Extract the [x, y] coordinate from the center of the cell holding the provided text.  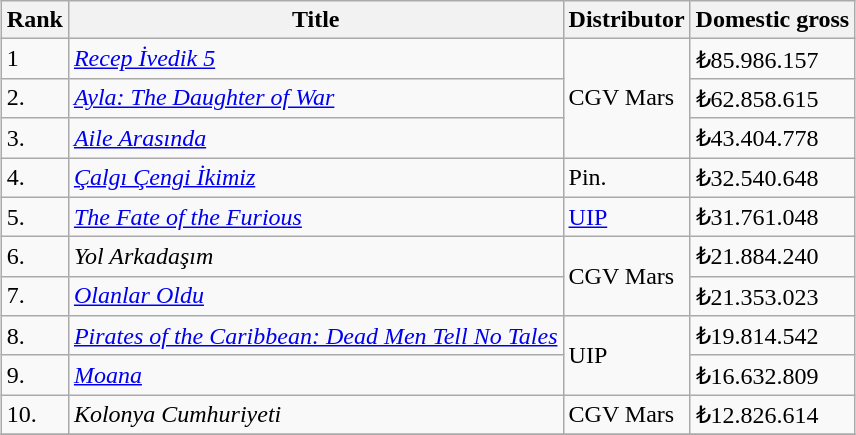
Olanlar Oldu [316, 296]
₺32.540.648 [772, 178]
6. [34, 257]
₺16.632.809 [772, 375]
Pin. [626, 178]
4. [34, 178]
₺12.826.614 [772, 415]
1 [34, 59]
Rank [34, 20]
₺31.761.048 [772, 217]
Moana [316, 375]
Yol Arkadaşım [316, 257]
₺85.986.157 [772, 59]
10. [34, 415]
Recep İvedik 5 [316, 59]
₺19.814.542 [772, 336]
₺62.858.615 [772, 98]
7. [34, 296]
₺21.884.240 [772, 257]
5. [34, 217]
Ayla: The Daughter of War [316, 98]
₺21.353.023 [772, 296]
Distributor [626, 20]
Title [316, 20]
₺43.404.778 [772, 138]
2. [34, 98]
Kolonya Cumhuriyeti [316, 415]
The Fate of the Furious [316, 217]
8. [34, 336]
Pirates of the Caribbean: Dead Men Tell No Tales [316, 336]
3. [34, 138]
Çalgı Çengi İkimiz [316, 178]
9. [34, 375]
Domestic gross [772, 20]
Aile Arasında [316, 138]
